Extract the (X, Y) coordinate from the center of the cell holding the provided text.  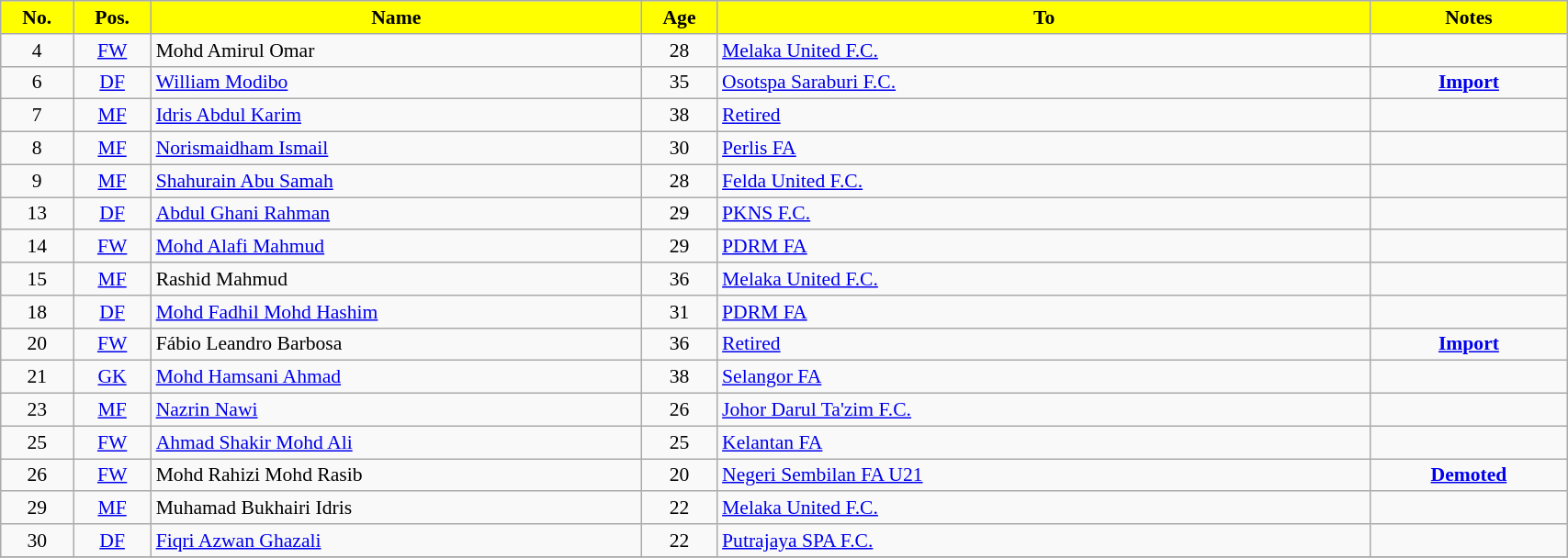
Muhamad Bukhairi Idris (397, 508)
PKNS F.C. (1043, 214)
Shahurain Abu Samah (397, 181)
8 (37, 149)
Perlis FA (1043, 149)
Mohd Hamsani Ahmad (397, 377)
Kelantan FA (1043, 442)
13 (37, 214)
14 (37, 247)
Selangor FA (1043, 377)
Fábio Leandro Barbosa (397, 344)
Age (680, 17)
Johor Darul Ta'zim F.C. (1043, 410)
Mohd Amirul Omar (397, 50)
Pos. (112, 17)
Demoted (1468, 475)
To (1043, 17)
Idris Abdul Karim (397, 116)
4 (37, 50)
Rashid Mahmud (397, 279)
31 (680, 312)
Norismaidham Ismail (397, 149)
Osotspa Saraburi F.C. (1043, 83)
Negeri Sembilan FA U21 (1043, 475)
Ahmad Shakir Mohd Ali (397, 442)
9 (37, 181)
Mohd Rahizi Mohd Rasib (397, 475)
6 (37, 83)
21 (37, 377)
Felda United F.C. (1043, 181)
35 (680, 83)
Mohd Alafi Mahmud (397, 247)
Mohd Fadhil Mohd Hashim (397, 312)
Abdul Ghani Rahman (397, 214)
Nazrin Nawi (397, 410)
No. (37, 17)
Notes (1468, 17)
23 (37, 410)
18 (37, 312)
Putrajaya SPA F.C. (1043, 541)
15 (37, 279)
William Modibo (397, 83)
7 (37, 116)
GK (112, 377)
Name (397, 17)
Fiqri Azwan Ghazali (397, 541)
